Find where the given text appears and provide that cell's center as [x, y] coordinate. 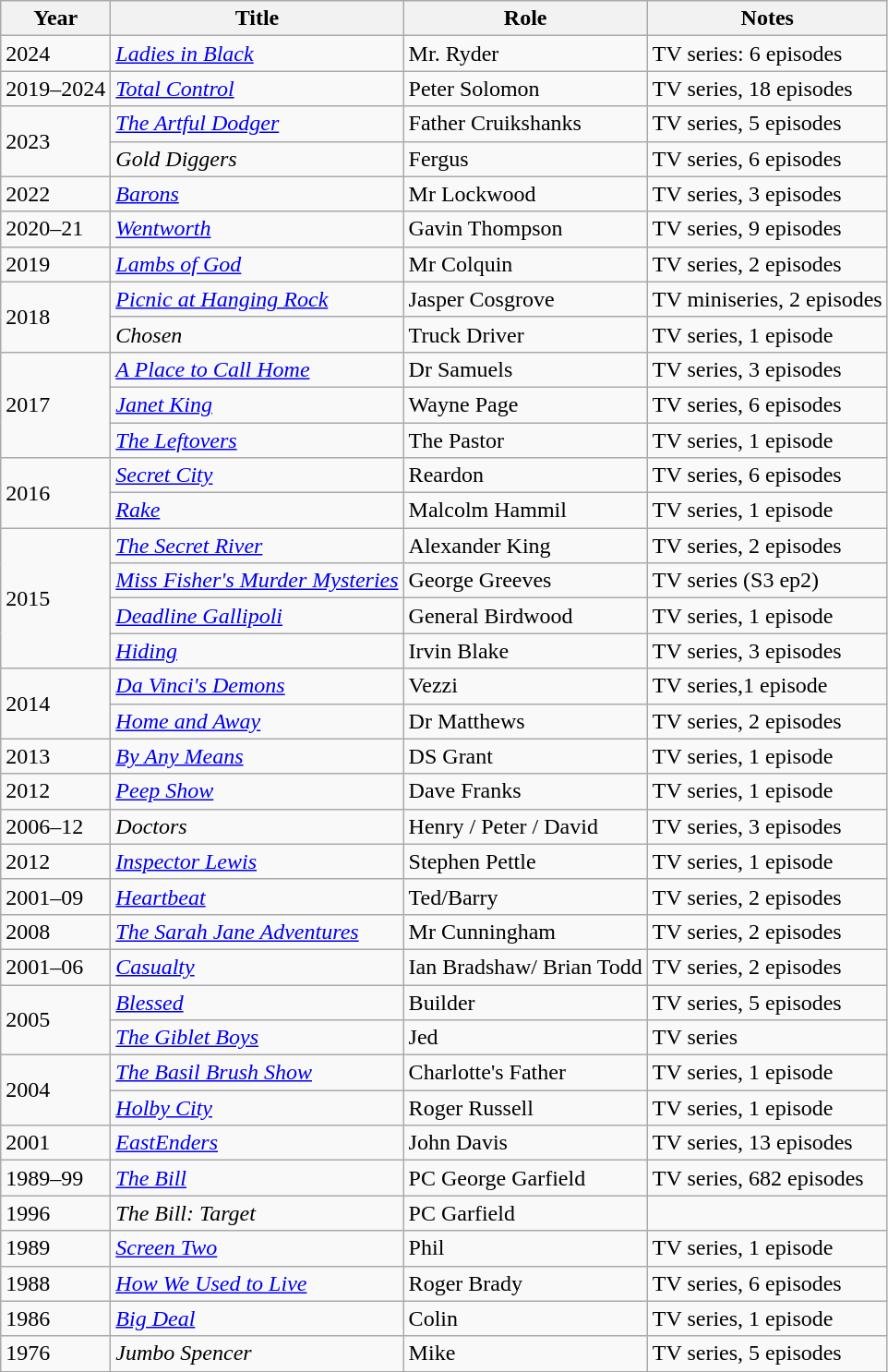
TV series, 9 episodes [767, 229]
Home and Away [257, 721]
Father Cruikshanks [525, 124]
Mr Cunningham [525, 932]
Jumbo Spencer [257, 1354]
Mr Lockwood [525, 194]
The Pastor [525, 440]
TV series [767, 1038]
Janet King [257, 404]
2006–12 [55, 826]
2013 [55, 756]
2022 [55, 194]
Barons [257, 194]
Lambs of God [257, 264]
DS Grant [525, 756]
1976 [55, 1354]
2016 [55, 493]
1989 [55, 1248]
Colin [525, 1318]
Truck Driver [525, 334]
Mr Colquin [525, 264]
The Bill [257, 1178]
Roger Brady [525, 1283]
Hiding [257, 651]
Peep Show [257, 791]
Rake [257, 511]
2001–09 [55, 897]
The Giblet Boys [257, 1038]
Screen Two [257, 1248]
Doctors [257, 826]
By Any Means [257, 756]
2008 [55, 932]
Roger Russell [525, 1108]
Fergus [525, 159]
Ian Bradshaw/ Brian Todd [525, 967]
Phil [525, 1248]
Builder [525, 1002]
1988 [55, 1283]
General Birdwood [525, 616]
2020–21 [55, 229]
Role [525, 18]
2001 [55, 1143]
2019–2024 [55, 89]
Inspector Lewis [257, 861]
Ladies in Black [257, 54]
Irvin Blake [525, 651]
2024 [55, 54]
Malcolm Hammil [525, 511]
PC George Garfield [525, 1178]
Year [55, 18]
Dr Matthews [525, 721]
Stephen Pettle [525, 861]
Deadline Gallipoli [257, 616]
The Bill: Target [257, 1213]
TV series, 18 episodes [767, 89]
Vezzi [525, 686]
Jasper Cosgrove [525, 299]
Chosen [257, 334]
The Sarah Jane Adventures [257, 932]
TV series: 6 episodes [767, 54]
The Artful Dodger [257, 124]
2023 [55, 141]
PC Garfield [525, 1213]
2017 [55, 404]
Alexander King [525, 546]
Dave Franks [525, 791]
A Place to Call Home [257, 369]
Charlotte's Father [525, 1073]
TV series (S3 ep2) [767, 581]
Mike [525, 1354]
The Basil Brush Show [257, 1073]
Notes [767, 18]
1989–99 [55, 1178]
John Davis [525, 1143]
The Secret River [257, 546]
Jed [525, 1038]
How We Used to Live [257, 1283]
Mr. Ryder [525, 54]
Dr Samuels [525, 369]
Henry / Peter / David [525, 826]
Peter Solomon [525, 89]
Miss Fisher's Murder Mysteries [257, 581]
2005 [55, 1019]
Da Vinci's Demons [257, 686]
Title [257, 18]
George Greeves [525, 581]
Wentworth [257, 229]
1996 [55, 1213]
Gold Diggers [257, 159]
2018 [55, 317]
EastEnders [257, 1143]
Total Control [257, 89]
TV series, 682 episodes [767, 1178]
TV series, 13 episodes [767, 1143]
Reardon [525, 475]
TV series,1 episode [767, 686]
Blessed [257, 1002]
2004 [55, 1090]
The Leftovers [257, 440]
Holby City [257, 1108]
Wayne Page [525, 404]
2014 [55, 704]
2019 [55, 264]
Casualty [257, 967]
2015 [55, 598]
Heartbeat [257, 897]
Picnic at Hanging Rock [257, 299]
1986 [55, 1318]
Ted/Barry [525, 897]
TV miniseries, 2 episodes [767, 299]
Big Deal [257, 1318]
Secret City [257, 475]
Gavin Thompson [525, 229]
2001–06 [55, 967]
